Search for the cell housing the specified text and yield its [X, Y] center coordinate. 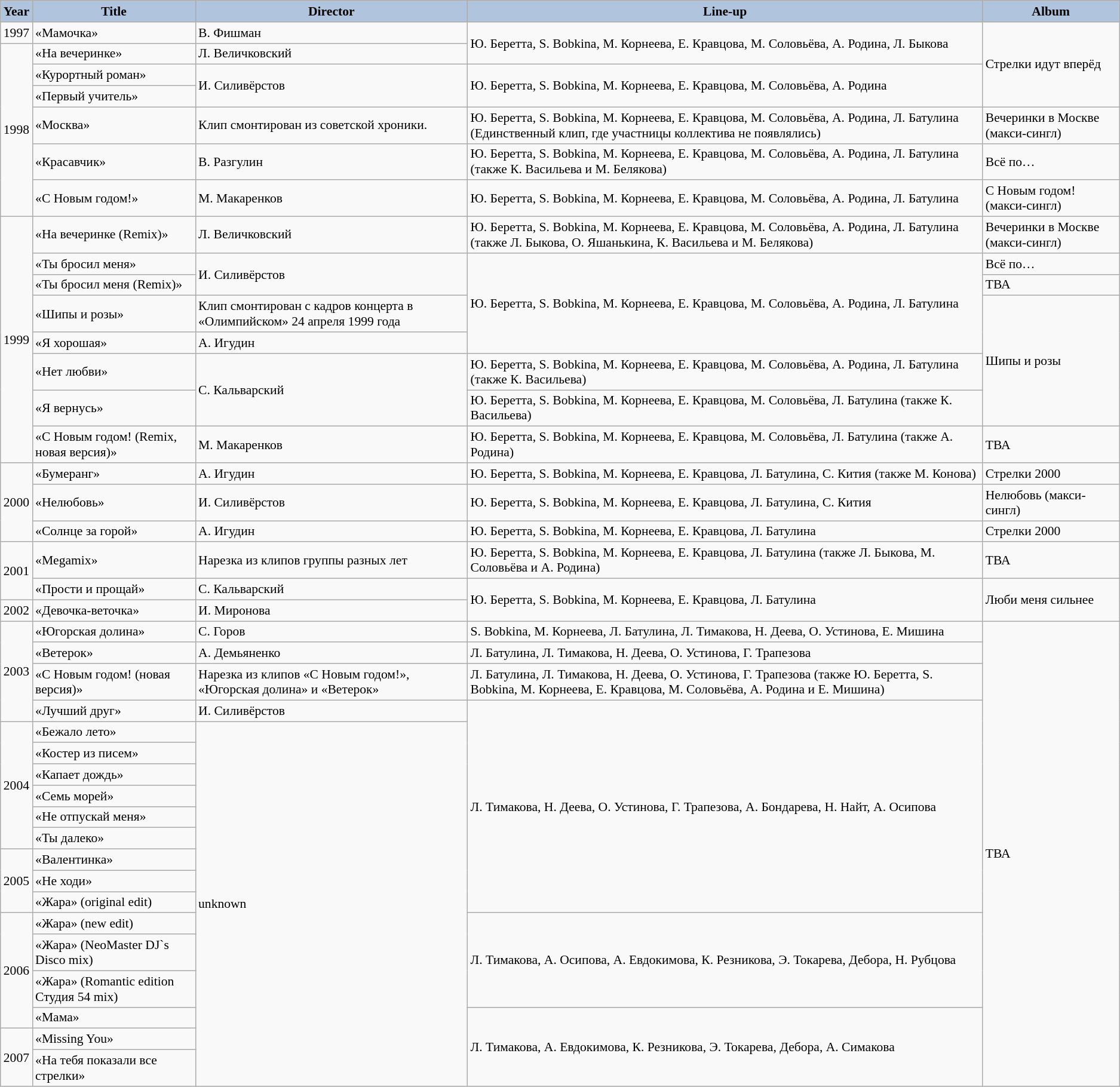
Title [113, 11]
«Бежало лето» [113, 732]
1998 [17, 130]
Стрелки идут вперёд [1051, 65]
Year [17, 11]
«С Новым годом! (Remix, новая версия)» [113, 444]
Л. Тимакова, А. Евдокимова, К. Резникова, Э. Токарева, Дебора, А. Симакова [725, 1046]
«Москва» [113, 125]
«Солнце за горой» [113, 532]
2001 [17, 571]
Л. Батулина, Л. Тимакова, Н. Деева, О. Устинова, Г. Трапезова [725, 653]
«Бумеранг» [113, 474]
«Не отпускай меня» [113, 817]
«С Новым годом!» [113, 198]
«Ты далеко» [113, 839]
1997 [17, 33]
1999 [17, 340]
«Не ходи» [113, 881]
Ю. Беретта, S. Bobkina, М. Корнеева, Е. Кравцова, М. Соловьёва, Л. Батулина (также А. Родина) [725, 444]
2005 [17, 882]
«Жара» (new edit) [113, 924]
«Красавчик» [113, 161]
«Югорская долина» [113, 632]
«На тебя показали все стрелки» [113, 1068]
Album [1051, 11]
Ю. Беретта, S. Bobkina, М. Корнеева, Е. Кравцова, М. Соловьёва, А. Родина [725, 86]
«Ты бросил меня (Remix)» [113, 285]
С. Горов [332, 632]
«Первый учитель» [113, 97]
Ю. Беретта, S. Bobkina, М. Корнеева, Е. Кравцова, М. Соловьёва, А. Родина, Л. Батулина (также К. Васильева) [725, 371]
«Жара» (Romantic edition Студия 54 mix) [113, 989]
«Мама» [113, 1018]
Ю. Беретта, S. Bobkina, М. Корнеева, Е. Кравцова, Л. Батулина, С. Кития (также М. Конова) [725, 474]
2004 [17, 785]
«Прости и прощай» [113, 589]
«Ветерок» [113, 653]
«Лучший друг» [113, 711]
S. Bobkina, М. Корнеева, Л. Батулина, Л. Тимакова, Н. Деева, О. Устинова, Е. Мишина [725, 632]
«Нелюбовь» [113, 503]
Line-up [725, 11]
«Я вернусь» [113, 409]
Ю. Беретта, S. Bobkina, М. Корнеева, Е. Кравцова, М. Соловьёва, Л. Батулина (также К. Васильева) [725, 409]
2000 [17, 502]
В. Фишман [332, 33]
«На вечеринке» [113, 54]
Director [332, 11]
Ю. Беретта, S. Bobkina, М. Корнеева, Е. Кравцова, Л. Батулина (также Л. Быкова, М. Соловьёва и А. Родина) [725, 560]
Ю. Беретта, S. Bobkina, М. Корнеева, Е. Кравцова, М. Соловьёва, А. Родина, Л. Батулина (Единственный клип, где участницы коллектива не появлялись) [725, 125]
Л. Тимакова, Н. Деева, О. Устинова, Г. Трапезова, А. Бондарева, Н. Найт, А. Осипова [725, 806]
Л. Тимакова, А. Осипова, А. Евдокимова, К. Резникова, Э. Токарева, Дебора, Н. Рубцова [725, 960]
Ю. Беретта, S. Bobkina, М. Корнеева, Е. Кравцова, М. Соловьёва, А. Родина, Л. Батулина (также К. Васильева и М. Белякова) [725, 161]
«Нет любви» [113, 371]
2007 [17, 1057]
Ю. Беретта, S. Bobkina, М. Корнеева, Е. Кравцова, Л. Батулина, С. Кития [725, 503]
Нарезка из клипов «С Новым годом!», «Югорская долина» и «Ветерок» [332, 682]
«На вечеринке (Remix)» [113, 235]
2006 [17, 971]
Ю. Беретта, S. Bobkina, М. Корнеева, Е. Кравцова, М. Соловьёва, А. Родина, Л. Батулина (также Л. Быкова, О. Яшанькина, К. Васильева и М. Белякова) [725, 235]
А. Демьяненко [332, 653]
И. Миронова [332, 610]
unknown [332, 904]
«Валентинка» [113, 860]
«С Новым годом! (новая версия)» [113, 682]
«Капает дождь» [113, 775]
Нелюбовь (макси-сингл) [1051, 503]
«Ты бросил меня» [113, 264]
«Megamix» [113, 560]
Ю. Беретта, S. Bobkina, М. Корнеева, Е. Кравцова, М. Соловьёва, А. Родина, Л. Быкова [725, 43]
Нарезка из клипов группы разных лет [332, 560]
Клип смонтирован с кадров концерта в «Олимпийском» 24 апреля 1999 года [332, 314]
Клип смонтирован из советской хроники. [332, 125]
«Курортный роман» [113, 75]
2002 [17, 610]
«Семь морей» [113, 796]
«Костер из писем» [113, 754]
2003 [17, 671]
«Шипы и розы» [113, 314]
В. Разгулин [332, 161]
«Жара» (original edit) [113, 902]
«Missing You» [113, 1039]
Люби меня сильнее [1051, 600]
«Я хорошая» [113, 343]
Шипы и розы [1051, 361]
«Мамочка» [113, 33]
С Новым годом! (макси-сингл) [1051, 198]
«Жара» (NeoMaster DJ`s Disco mix) [113, 952]
«Девочка-веточка» [113, 610]
